Output the (x, y) coordinate of the center of the cell containing the given text.  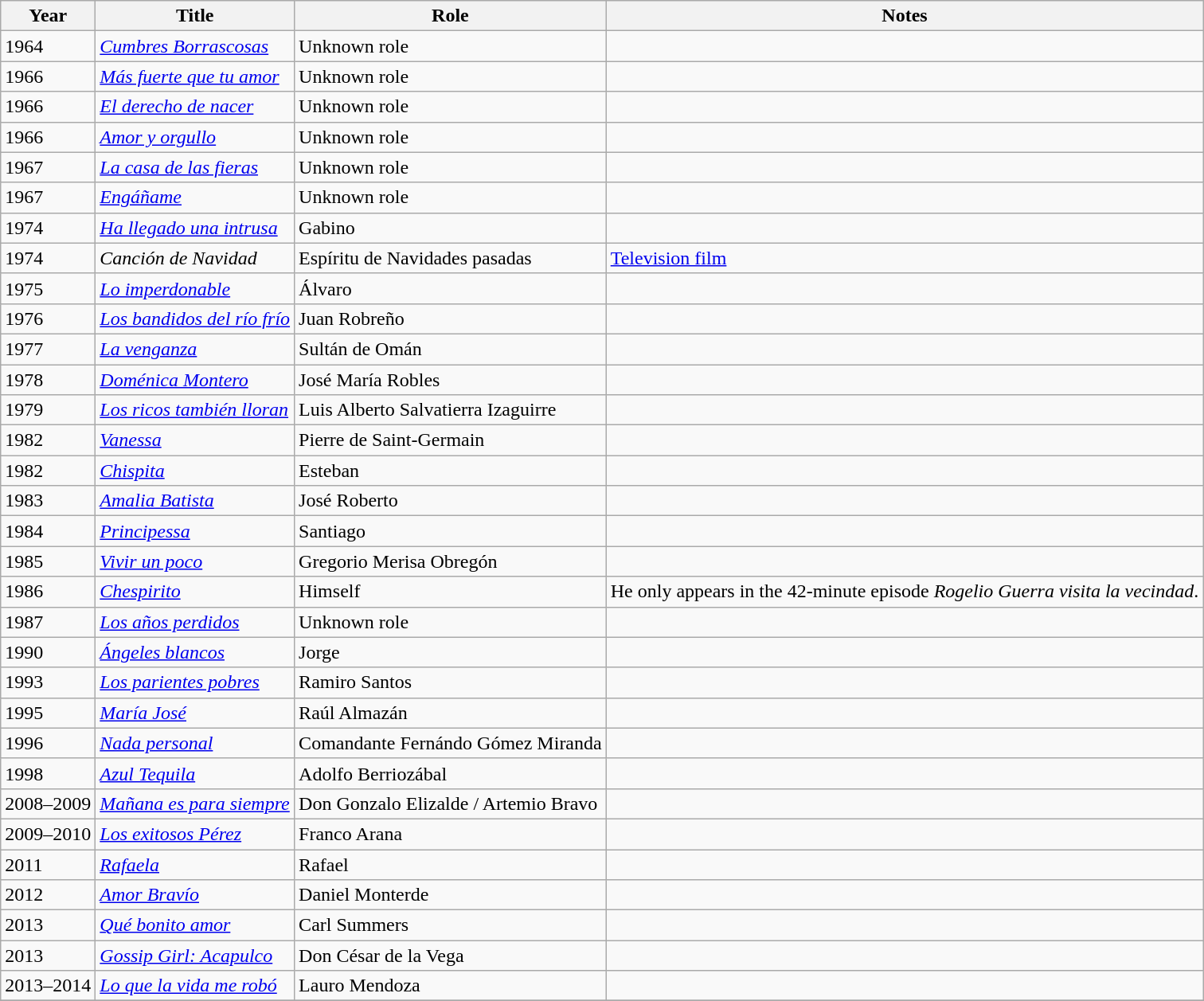
1998 (48, 773)
Gossip Girl: Acapulco (195, 956)
Amor Bravío (195, 895)
Franco Arana (451, 834)
Doménica Montero (195, 380)
Los ricos también lloran (195, 410)
Adolfo Berriozábal (451, 773)
La casa de las fieras (195, 167)
Álvaro (451, 288)
Rafael (451, 864)
Comandante Fernándo Gómez Miranda (451, 743)
Amor y orgullo (195, 137)
Lauro Mendoza (451, 986)
1993 (48, 682)
Los años perdidos (195, 622)
1985 (48, 561)
El derecho de nacer (195, 107)
1986 (48, 592)
Más fuerte que tu amor (195, 76)
Engáñame (195, 197)
Ha llegado una intrusa (195, 228)
1964 (48, 46)
José Roberto (451, 501)
Title (195, 16)
Carl Summers (451, 925)
Santiago (451, 531)
Ramiro Santos (451, 682)
Rafaela (195, 864)
2009–2010 (48, 834)
Principessa (195, 531)
Role (451, 16)
2011 (48, 864)
Lo imperdonable (195, 288)
1983 (48, 501)
Notes (905, 16)
Los exitosos Pérez (195, 834)
1976 (48, 319)
Vivir un poco (195, 561)
Vanessa (195, 440)
La venganza (195, 349)
Television film (905, 258)
Los bandidos del río frío (195, 319)
Daniel Monterde (451, 895)
Cumbres Borrascosas (195, 46)
He only appears in the 42-minute episode Rogelio Guerra visita la vecindad. (905, 592)
1975 (48, 288)
1977 (48, 349)
1990 (48, 652)
2008–2009 (48, 804)
Esteban (451, 471)
Los parientes pobres (195, 682)
Don César de la Vega (451, 956)
María José (195, 713)
1984 (48, 531)
Chespirito (195, 592)
Amalia Batista (195, 501)
2012 (48, 895)
Mañana es para siempre (195, 804)
1995 (48, 713)
Year (48, 16)
Himself (451, 592)
Nada personal (195, 743)
1978 (48, 380)
Chispita (195, 471)
Pierre de Saint-Germain (451, 440)
Qué bonito amor (195, 925)
Gregorio Merisa Obregón (451, 561)
1979 (48, 410)
Sultán de Omán (451, 349)
Luis Alberto Salvatierra Izaguirre (451, 410)
José María Robles (451, 380)
Don Gonzalo Elizalde / Artemio Bravo (451, 804)
2013–2014 (48, 986)
Espíritu de Navidades pasadas (451, 258)
Ángeles blancos (195, 652)
Juan Robreño (451, 319)
1987 (48, 622)
Jorge (451, 652)
Lo que la vida me robó (195, 986)
Azul Tequila (195, 773)
1996 (48, 743)
Gabino (451, 228)
Raúl Almazán (451, 713)
Canción de Navidad (195, 258)
